Output the (X, Y) coordinate of the center of the cell containing the given text.  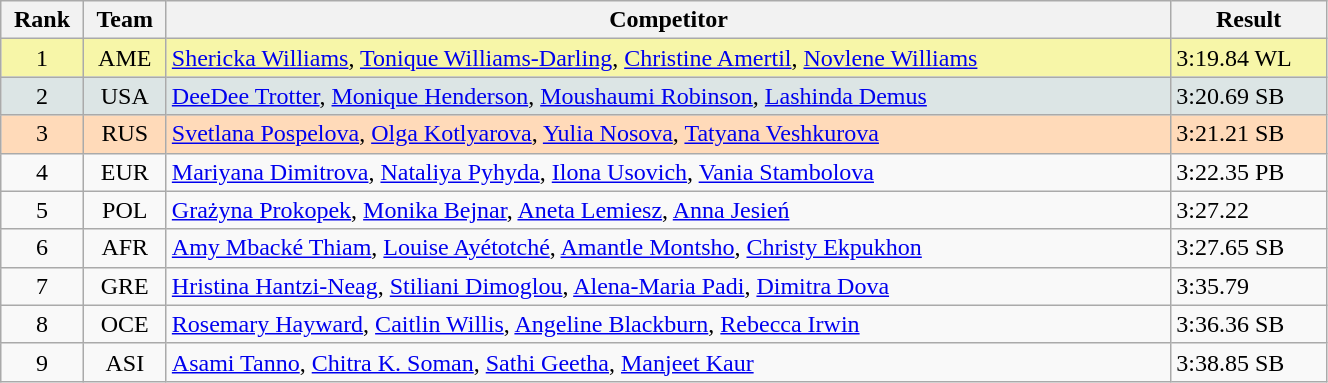
6 (42, 248)
Rosemary Hayward, Caitlin Willis, Angeline Blackburn, Rebecca Irwin (668, 324)
Svetlana Pospelova, Olga Kotlyarova, Yulia Nosova, Tatyana Veshkurova (668, 134)
DeeDee Trotter, Monique Henderson, Moushaumi Robinson, Lashinda Demus (668, 96)
7 (42, 286)
EUR (124, 172)
Hristina Hantzi-Neag, Stiliani Dimoglou, Alena-Maria Padi, Dimitra Dova (668, 286)
2 (42, 96)
3:27.22 (1249, 210)
GRE (124, 286)
1 (42, 58)
Grażyna Prokopek, Monika Bejnar, Aneta Lemiesz, Anna Jesień (668, 210)
8 (42, 324)
OCE (124, 324)
POL (124, 210)
RUS (124, 134)
9 (42, 362)
3:27.65 SB (1249, 248)
Rank (42, 20)
Team (124, 20)
Shericka Williams, Tonique Williams-Darling, Christine Amertil, Novlene Williams (668, 58)
ASI (124, 362)
USA (124, 96)
3:21.21 SB (1249, 134)
3 (42, 134)
Competitor (668, 20)
5 (42, 210)
Mariyana Dimitrova, Nataliya Pyhyda, Ilona Usovich, Vania Stambolova (668, 172)
Asami Tanno, Chitra K. Soman, Sathi Geetha, Manjeet Kaur (668, 362)
3:36.36 SB (1249, 324)
3:20.69 SB (1249, 96)
Amy Mbacké Thiam, Louise Ayétotché, Amantle Montsho, Christy Ekpukhon (668, 248)
3:22.35 PB (1249, 172)
AFR (124, 248)
3:19.84 WL (1249, 58)
3:35.79 (1249, 286)
3:38.85 SB (1249, 362)
Result (1249, 20)
4 (42, 172)
AME (124, 58)
